Extract the [X, Y] coordinate from the center of the cell holding the provided text.  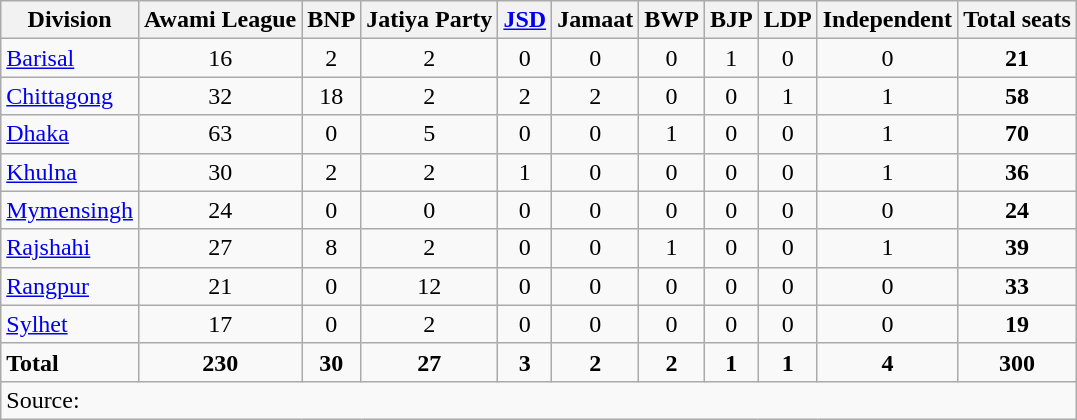
58 [1018, 96]
Mymensingh [70, 210]
Division [70, 20]
19 [1018, 324]
JSD [525, 20]
33 [1018, 286]
39 [1018, 248]
17 [220, 324]
63 [220, 134]
16 [220, 58]
BNP [332, 20]
Barisal [70, 58]
4 [887, 362]
Awami League [220, 20]
Independent [887, 20]
Chittagong [70, 96]
Jamaat [596, 20]
12 [430, 286]
Sylhet [70, 324]
Rajshahi [70, 248]
BJP [731, 20]
32 [220, 96]
5 [430, 134]
3 [525, 362]
Rangpur [70, 286]
18 [332, 96]
BWP [672, 20]
Dhaka [70, 134]
Total [70, 362]
36 [1018, 172]
230 [220, 362]
8 [332, 248]
Jatiya Party [430, 20]
Khulna [70, 172]
300 [1018, 362]
Source: [539, 400]
LDP [788, 20]
Total seats [1018, 20]
70 [1018, 134]
